Scan for the cell matching the given text and deliver its [X, Y] coordinate at center. 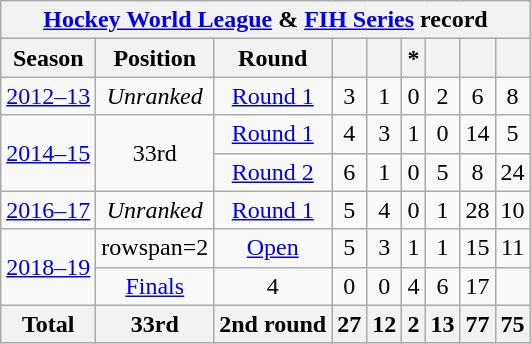
2016–17 [48, 210]
Open [273, 248]
rowspan=2 [155, 248]
28 [478, 210]
15 [478, 248]
2014–15 [48, 153]
24 [512, 172]
Finals [155, 286]
77 [478, 324]
27 [350, 324]
2018–19 [48, 267]
13 [442, 324]
Total [48, 324]
2nd round [273, 324]
11 [512, 248]
17 [478, 286]
Position [155, 58]
Round 2 [273, 172]
14 [478, 134]
2012–13 [48, 96]
Hockey World League & FIH Series record [266, 20]
* [414, 58]
Round [273, 58]
75 [512, 324]
12 [384, 324]
Season [48, 58]
10 [512, 210]
